Return [x, y] of the center of cell containing provided text 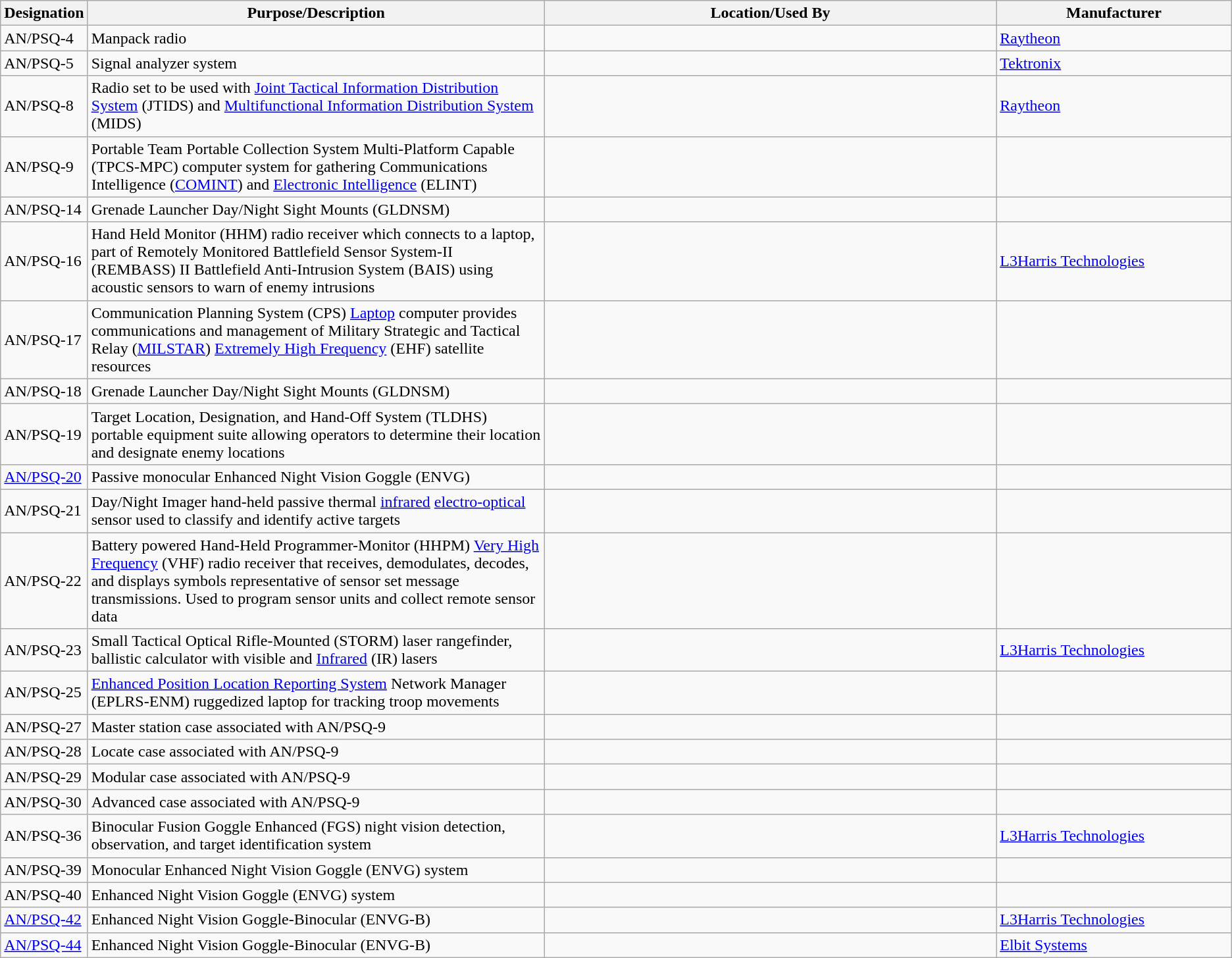
Modular case associated with AN/PSQ-9 [316, 777]
AN/PSQ-30 [44, 802]
Tektronix [1114, 63]
Purpose/Description [316, 13]
AN/PSQ-20 [44, 477]
AN/PSQ-18 [44, 391]
AN/PSQ-25 [44, 693]
AN/PSQ-42 [44, 920]
AN/PSQ-39 [44, 870]
Locate case associated with AN/PSQ-9 [316, 752]
Enhanced Night Vision Goggle (ENVG) system [316, 895]
AN/PSQ-40 [44, 895]
Radio set to be used with Joint Tactical Information Distribution System (JTIDS) and Multifunctional Information Distribution System (MIDS) [316, 106]
AN/PSQ-27 [44, 727]
Manpack radio [316, 38]
AN/PSQ-19 [44, 434]
AN/PSQ-28 [44, 752]
Designation [44, 13]
AN/PSQ-8 [44, 106]
Location/Used By [770, 13]
AN/PSQ-36 [44, 836]
AN/PSQ-16 [44, 261]
AN/PSQ-44 [44, 945]
AN/PSQ-17 [44, 340]
AN/PSQ-14 [44, 209]
AN/PSQ-23 [44, 651]
Enhanced Position Location Reporting System Network Manager (EPLRS-ENM) ruggedized laptop for tracking troop movements [316, 693]
AN/PSQ-5 [44, 63]
AN/PSQ-22 [44, 580]
Manufacturer [1114, 13]
Signal analyzer system [316, 63]
Binocular Fusion Goggle Enhanced (FGS) night vision detection, observation, and target identification system [316, 836]
AN/PSQ-21 [44, 511]
Day/Night Imager hand-held passive thermal infrared electro-optical sensor used to classify and identify active targets [316, 511]
Elbit Systems [1114, 945]
Master station case associated with AN/PSQ-9 [316, 727]
Advanced case associated with AN/PSQ-9 [316, 802]
AN/PSQ-4 [44, 38]
Passive monocular Enhanced Night Vision Goggle (ENVG) [316, 477]
Monocular Enhanced Night Vision Goggle (ENVG) system [316, 870]
AN/PSQ-9 [44, 167]
AN/PSQ-29 [44, 777]
Small Tactical Optical Rifle-Mounted (STORM) laser rangefinder, ballistic calculator with visible and Infrared (IR) lasers [316, 651]
